From the cell containing the given text, extract its center point as (X, Y) coordinate. 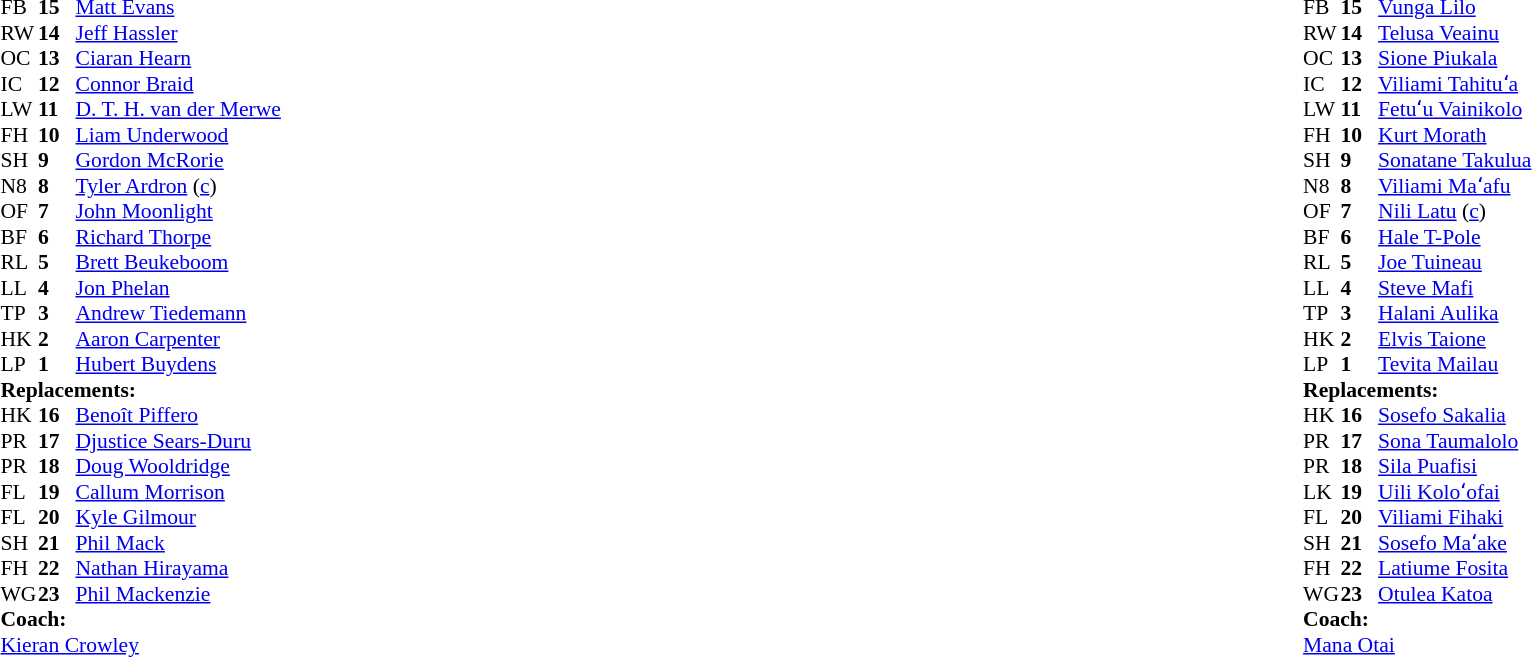
D. T. H. van der Merwe (178, 109)
Fetuʻu Vainikolo (1454, 109)
Brett Beukeboom (178, 263)
Sosefo Maʻake (1454, 543)
Jon Phelan (178, 288)
Phil Mackenzie (178, 594)
Andrew Tiedemann (178, 313)
Jeff Hassler (178, 33)
Sonatane Takulua (1454, 161)
Latiume Fosita (1454, 569)
John Moonlight (178, 211)
Viliami Maʻafu (1454, 186)
Halani Aulika (1454, 313)
Viliami Tahituʻa (1454, 84)
Benoît Piffero (178, 415)
Nathan Hirayama (178, 569)
Liam Underwood (178, 135)
Tyler Ardron (c) (178, 186)
Tevita Mailau (1454, 365)
Doug Wooldridge (178, 467)
Telusa Veainu (1454, 33)
Uili Koloʻofai (1454, 492)
Sona Taumalolo (1454, 441)
Viliami Fihaki (1454, 517)
Elvis Taione (1454, 339)
Sila Puafisi (1454, 467)
Gordon McRorie (178, 161)
Callum Morrison (178, 492)
Steve Mafi (1454, 288)
Sosefo Sakalia (1454, 415)
Djustice Sears-Duru (178, 441)
Richard Thorpe (178, 237)
Joe Tuineau (1454, 263)
Hubert Buydens (178, 365)
Kyle Gilmour (178, 517)
Kurt Morath (1454, 135)
Sione Piukala (1454, 59)
Aaron Carpenter (178, 339)
Nili Latu (c) (1454, 211)
Hale T-Pole (1454, 237)
Ciaran Hearn (178, 59)
Phil Mack (178, 543)
Connor Braid (178, 84)
LK (1322, 492)
Otulea Katoa (1454, 594)
